Pinpoint the cell where the given text exists, returning its [X, Y] midpoint coordinate. 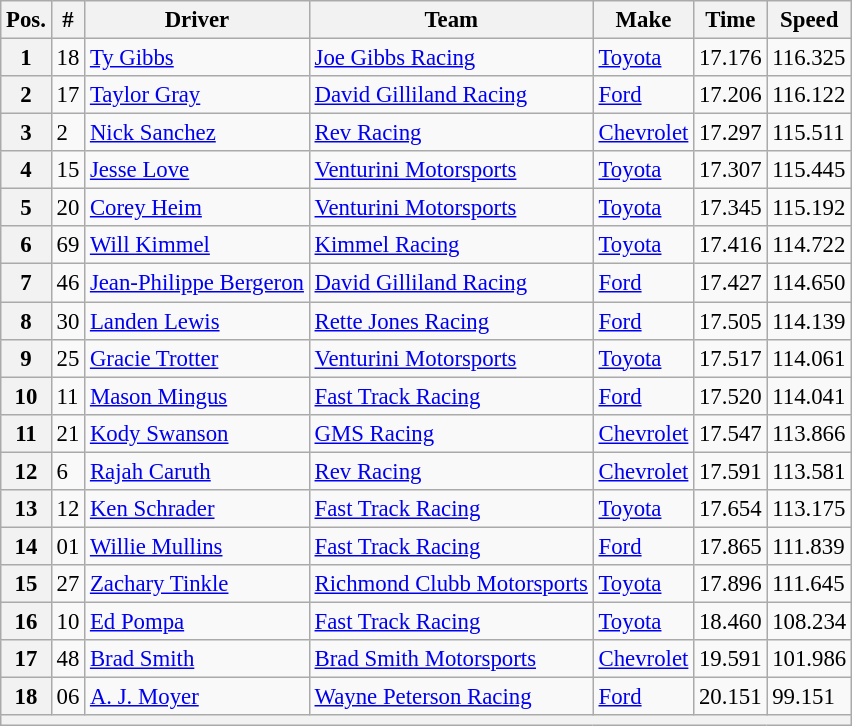
115.192 [810, 208]
116.325 [810, 58]
Brad Smith [198, 659]
3 [26, 133]
Richmond Clubb Motorsports [451, 584]
A. J. Moyer [198, 697]
17.517 [730, 358]
GMS Racing [451, 433]
20.151 [730, 697]
113.175 [810, 509]
111.645 [810, 584]
17.896 [730, 584]
1 [26, 58]
Willie Mullins [198, 546]
4 [26, 170]
Rette Jones Racing [451, 321]
111.839 [810, 546]
108.234 [810, 621]
Wayne Peterson Racing [451, 697]
06 [68, 697]
# [68, 20]
Corey Heim [198, 208]
115.445 [810, 170]
Gracie Trotter [198, 358]
114.061 [810, 358]
19.591 [730, 659]
69 [68, 245]
48 [68, 659]
Brad Smith Motorsports [451, 659]
115.511 [810, 133]
17.654 [730, 509]
Landen Lewis [198, 321]
Kody Swanson [198, 433]
Team [451, 20]
17.297 [730, 133]
17.505 [730, 321]
114.139 [810, 321]
Taylor Gray [198, 95]
9 [26, 358]
Speed [810, 20]
27 [68, 584]
Jesse Love [198, 170]
17.307 [730, 170]
17.591 [730, 471]
Make [643, 20]
114.722 [810, 245]
30 [68, 321]
17.865 [730, 546]
14 [26, 546]
17.176 [730, 58]
Jean-Philippe Bergeron [198, 283]
Ken Schrader [198, 509]
99.151 [810, 697]
113.866 [810, 433]
17.547 [730, 433]
18.460 [730, 621]
Kimmel Racing [451, 245]
Will Kimmel [198, 245]
17.427 [730, 283]
Ed Pompa [198, 621]
46 [68, 283]
17.345 [730, 208]
17.206 [730, 95]
Zachary Tinkle [198, 584]
17.520 [730, 396]
5 [26, 208]
114.650 [810, 283]
13 [26, 509]
7 [26, 283]
113.581 [810, 471]
21 [68, 433]
8 [26, 321]
20 [68, 208]
116.122 [810, 95]
01 [68, 546]
25 [68, 358]
Time [730, 20]
Driver [198, 20]
Ty Gibbs [198, 58]
101.986 [810, 659]
Mason Mingus [198, 396]
114.041 [810, 396]
Nick Sanchez [198, 133]
Joe Gibbs Racing [451, 58]
16 [26, 621]
Pos. [26, 20]
17.416 [730, 245]
Rajah Caruth [198, 471]
